For the text-containing cell, return its midpoint in [x, y] coordinate format. 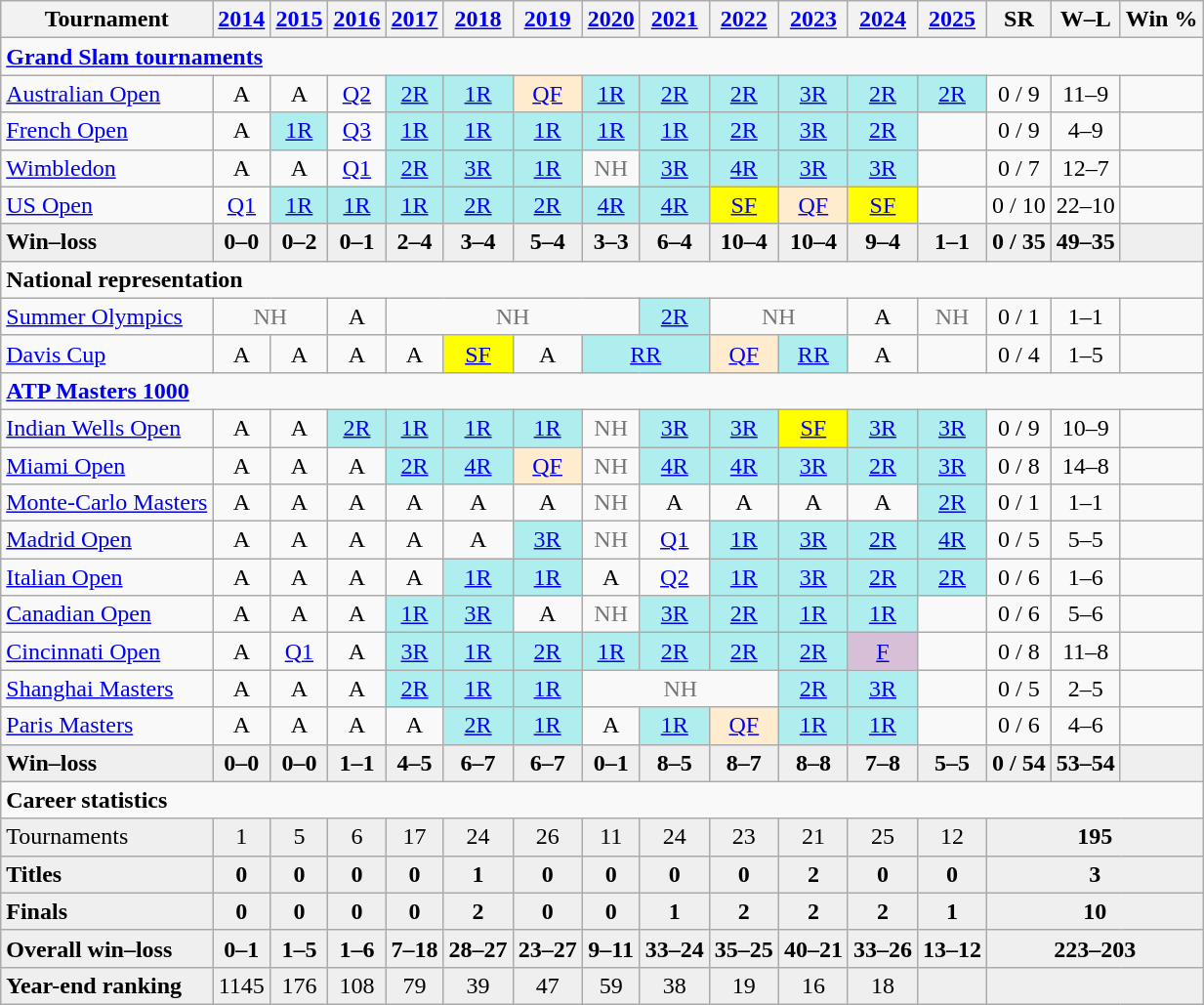
Tournaments [107, 837]
Win % [1162, 20]
4–9 [1086, 131]
0 / 7 [1019, 168]
7–18 [414, 948]
12 [951, 837]
Monte-Carlo Masters [107, 503]
22–10 [1086, 205]
13–12 [951, 948]
19 [744, 985]
47 [547, 985]
Titles [107, 874]
0 / 35 [1019, 242]
Tournament [107, 20]
59 [611, 985]
3–4 [478, 242]
Grand Slam tournaments [602, 57]
21 [812, 837]
26 [547, 837]
9–4 [883, 242]
ATP Masters 1000 [602, 391]
Madrid Open [107, 540]
2025 [951, 20]
French Open [107, 131]
2017 [414, 20]
3–3 [611, 242]
2021 [674, 20]
0 / 10 [1019, 205]
Career statistics [602, 800]
Finals [107, 911]
28–27 [478, 948]
Paris Masters [107, 726]
38 [674, 985]
3 [1096, 874]
Wimbledon [107, 168]
4–6 [1086, 726]
2–5 [1086, 689]
23 [744, 837]
0–2 [299, 242]
2023 [812, 20]
2022 [744, 20]
16 [812, 985]
11–9 [1086, 94]
33–26 [883, 948]
11 [611, 837]
Canadian Open [107, 614]
Summer Olympics [107, 316]
Year-end ranking [107, 985]
Shanghai Masters [107, 689]
53–54 [1086, 763]
108 [357, 985]
2024 [883, 20]
9–11 [611, 948]
Overall win–loss [107, 948]
40–21 [812, 948]
National representation [602, 279]
8–7 [744, 763]
W–L [1086, 20]
2–4 [414, 242]
223–203 [1096, 948]
Indian Wells Open [107, 428]
2020 [611, 20]
176 [299, 985]
79 [414, 985]
23–27 [547, 948]
Davis Cup [107, 354]
2016 [357, 20]
10–9 [1086, 428]
39 [478, 985]
US Open [107, 205]
5–4 [547, 242]
33–24 [674, 948]
10 [1096, 911]
Australian Open [107, 94]
Miami Open [107, 466]
0 / 54 [1019, 763]
6 [357, 837]
Cincinnati Open [107, 651]
5–6 [1086, 614]
49–35 [1086, 242]
SR [1019, 20]
6–4 [674, 242]
8–8 [812, 763]
F [883, 651]
35–25 [744, 948]
0 / 4 [1019, 354]
8–5 [674, 763]
25 [883, 837]
2018 [478, 20]
2015 [299, 20]
14–8 [1086, 466]
1145 [242, 985]
4–5 [414, 763]
5 [299, 837]
2019 [547, 20]
11–8 [1086, 651]
7–8 [883, 763]
18 [883, 985]
2014 [242, 20]
17 [414, 837]
195 [1096, 837]
Italian Open [107, 577]
Q3 [357, 131]
12–7 [1086, 168]
